For the text-containing cell, return its midpoint in [x, y] coordinate format. 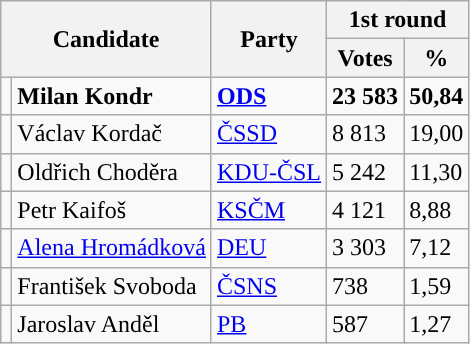
ČSSD [268, 134]
738 [366, 286]
František Svoboda [112, 286]
23 583 [366, 96]
DEU [268, 248]
Party [268, 39]
Oldřich Choděra [112, 172]
Petr Kaifoš [112, 210]
Candidate [106, 39]
1,27 [436, 324]
KSČM [268, 210]
19,00 [436, 134]
11,30 [436, 172]
5 242 [366, 172]
% [436, 58]
8 813 [366, 134]
1st round [398, 20]
Václav Kordač [112, 134]
Alena Hromádková [112, 248]
PB [268, 324]
Jaroslav Anděl [112, 324]
Votes [366, 58]
8,88 [436, 210]
7,12 [436, 248]
KDU-ČSL [268, 172]
ODS [268, 96]
50,84 [436, 96]
3 303 [366, 248]
1,59 [436, 286]
Milan Kondr [112, 96]
4 121 [366, 210]
587 [366, 324]
ČSNS [268, 286]
